Extract the [x, y] coordinate from the center of the cell holding the provided text.  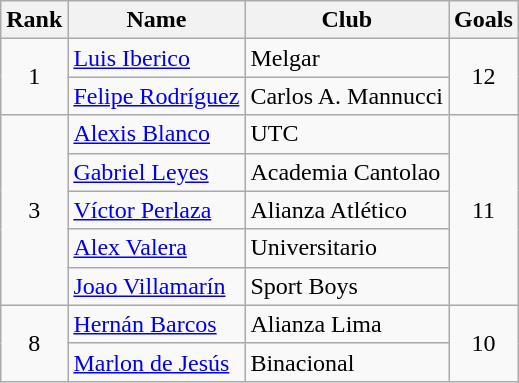
Melgar [347, 58]
1 [34, 77]
Club [347, 20]
12 [484, 77]
Goals [484, 20]
Alexis Blanco [156, 134]
Binacional [347, 362]
10 [484, 343]
Universitario [347, 248]
Sport Boys [347, 286]
3 [34, 210]
Marlon de Jesús [156, 362]
Víctor Perlaza [156, 210]
Gabriel Leyes [156, 172]
Carlos A. Mannucci [347, 96]
11 [484, 210]
Alex Valera [156, 248]
Joao Villamarín [156, 286]
8 [34, 343]
UTC [347, 134]
Academia Cantolao [347, 172]
Name [156, 20]
Felipe Rodríguez [156, 96]
Alianza Atlético [347, 210]
Hernán Barcos [156, 324]
Rank [34, 20]
Luis Iberico [156, 58]
Alianza Lima [347, 324]
